From the cell containing the given text, extract its center point as (X, Y) coordinate. 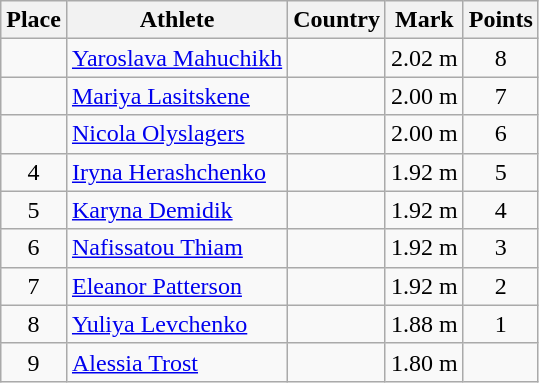
Nafissatou Thiam (176, 248)
Mariya Lasitskene (176, 96)
9 (34, 362)
Mark (424, 20)
Alessia Trost (176, 362)
3 (500, 248)
Yaroslava Mahuchikh (176, 58)
2.02 m (424, 58)
1.88 m (424, 324)
Nicola Olyslagers (176, 134)
Points (500, 20)
Place (34, 20)
Eleanor Patterson (176, 286)
Country (337, 20)
Athlete (176, 20)
Yuliya Levchenko (176, 324)
1 (500, 324)
Iryna Herashchenko (176, 172)
1.80 m (424, 362)
2 (500, 286)
Karyna Demidik (176, 210)
